Determine the (x, y) coordinate at the center of the cell enclosing the given text.  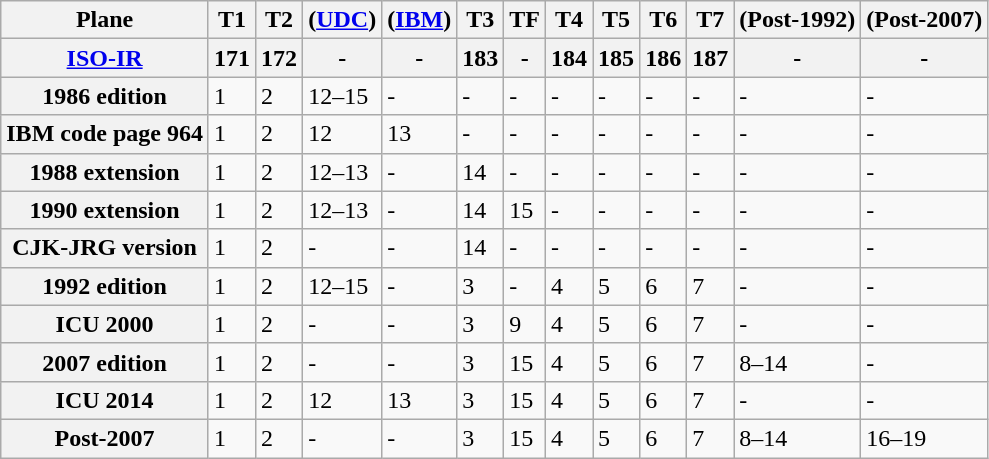
2007 edition (105, 362)
T3 (480, 20)
187 (710, 58)
185 (616, 58)
T5 (616, 20)
9 (525, 324)
(Post-2007) (924, 20)
Plane (105, 20)
1992 edition (105, 286)
Post-2007 (105, 438)
183 (480, 58)
ICU 2000 (105, 324)
172 (280, 58)
TF (525, 20)
T7 (710, 20)
(Post-1992) (798, 20)
ICU 2014 (105, 400)
1986 edition (105, 96)
T2 (280, 20)
184 (570, 58)
16–19 (924, 438)
IBM code page 964 (105, 134)
171 (232, 58)
T1 (232, 20)
1988 extension (105, 172)
ISO-IR (105, 58)
CJK-JRG version (105, 248)
186 (664, 58)
1990 extension (105, 210)
(IBM) (420, 20)
T4 (570, 20)
T6 (664, 20)
(UDC) (342, 20)
